For the text-containing cell, return its midpoint in (X, Y) coordinate format. 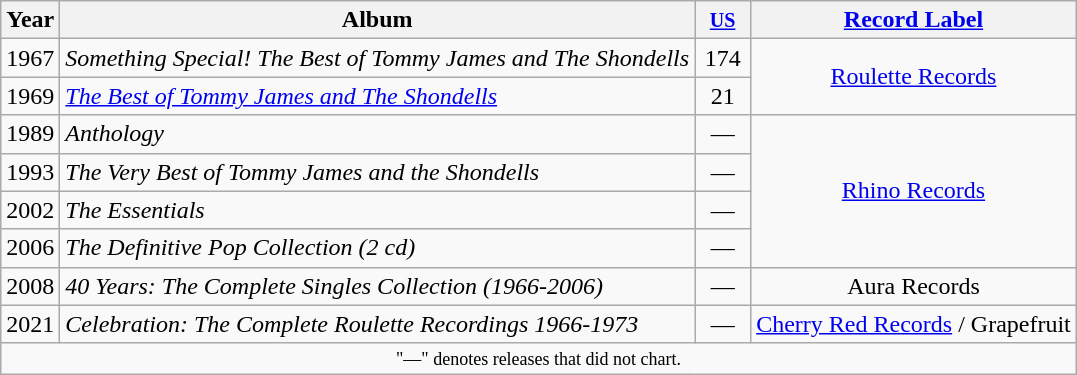
The Essentials (378, 210)
174 (723, 58)
2006 (30, 248)
1969 (30, 96)
1967 (30, 58)
The Definitive Pop Collection (2 cd) (378, 248)
2021 (30, 324)
2008 (30, 286)
The Very Best of Tommy James and the Shondells (378, 172)
40 Years: The Complete Singles Collection (1966-2006) (378, 286)
2002 (30, 210)
1989 (30, 134)
Roulette Records (914, 77)
Cherry Red Records / Grapefruit (914, 324)
Album (378, 20)
Year (30, 20)
1993 (30, 172)
The Best of Tommy James and The Shondells (378, 96)
21 (723, 96)
Something Special! The Best of Tommy James and The Shondells (378, 58)
"—" denotes releases that did not chart. (539, 358)
Anthology (378, 134)
US (723, 20)
Aura Records (914, 286)
Celebration: The Complete Roulette Recordings 1966-1973 (378, 324)
Rhino Records (914, 191)
Record Label (914, 20)
